Extract the (x, y) coordinate from the center of the cell holding the provided text.  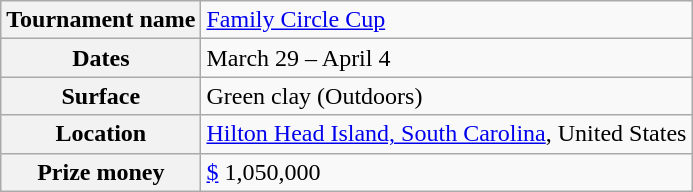
Green clay (Outdoors) (446, 96)
Location (101, 134)
Surface (101, 96)
Prize money (101, 172)
Tournament name (101, 20)
March 29 – April 4 (446, 58)
$ 1,050,000 (446, 172)
Dates (101, 58)
Family Circle Cup (446, 20)
Hilton Head Island, South Carolina, United States (446, 134)
